Scan for the cell matching the given text and deliver its [X, Y] coordinate at center. 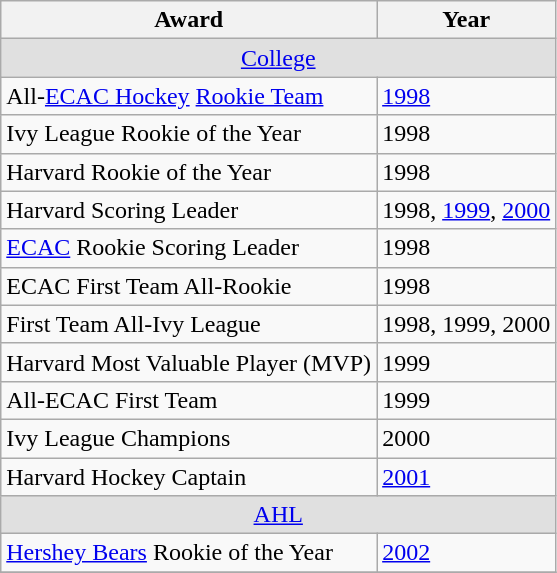
All-ECAC Hockey Rookie Team [189, 96]
Harvard Most Valuable Player (MVP) [189, 362]
Ivy League Rookie of the Year [189, 134]
Hershey Bears Rookie of the Year [189, 553]
Ivy League Champions [189, 438]
First Team All-Ivy League [189, 324]
2001 [466, 477]
Harvard Scoring Leader [189, 210]
ECAC First Team All-Rookie [189, 286]
AHL [278, 515]
All-ECAC First Team [189, 400]
Award [189, 20]
2000 [466, 438]
Harvard Rookie of the Year [189, 172]
2002 [466, 553]
Year [466, 20]
College [278, 58]
Harvard Hockey Captain [189, 477]
ECAC Rookie Scoring Leader [189, 248]
